Determine the (x, y) coordinate at the center of the cell enclosing the given text.  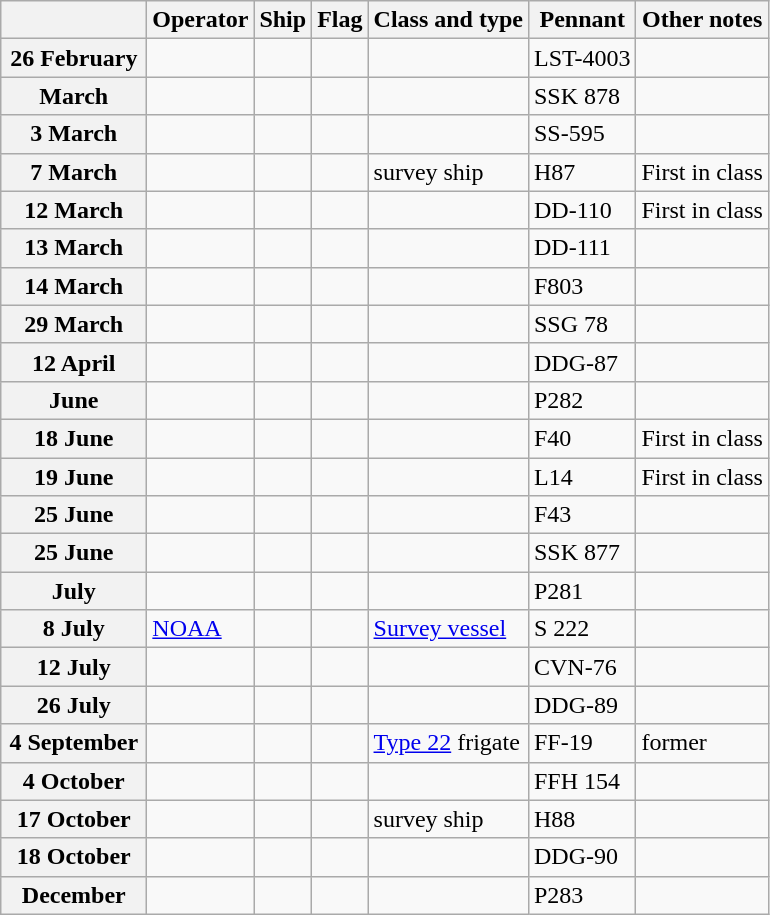
NOAA (200, 629)
8 July (74, 629)
26 July (74, 705)
14 March (74, 286)
7 March (74, 172)
former (702, 743)
DD-111 (582, 248)
July (74, 591)
12 March (74, 210)
December (74, 895)
F803 (582, 286)
F40 (582, 438)
Pennant (582, 20)
DDG-87 (582, 362)
FFH 154 (582, 781)
19 June (74, 477)
Other notes (702, 20)
F43 (582, 515)
4 September (74, 743)
CVN-76 (582, 667)
13 March (74, 248)
18 October (74, 857)
Flag (340, 20)
SSK 877 (582, 553)
Operator (200, 20)
DDG-90 (582, 857)
FF-19 (582, 743)
P283 (582, 895)
17 October (74, 819)
29 March (74, 324)
18 June (74, 438)
26 February (74, 58)
P281 (582, 591)
Class and type (448, 20)
P282 (582, 400)
3 March (74, 134)
Ship (283, 20)
DD-110 (582, 210)
Type 22 frigate (448, 743)
SS-595 (582, 134)
H87 (582, 172)
4 October (74, 781)
DDG-89 (582, 705)
March (74, 96)
LST-4003 (582, 58)
12 July (74, 667)
H88 (582, 819)
June (74, 400)
SSK 878 (582, 96)
SSG 78 (582, 324)
12 April (74, 362)
Survey vessel (448, 629)
S 222 (582, 629)
L14 (582, 477)
